Extract the (X, Y) coordinate from the center of the cell holding the provided text.  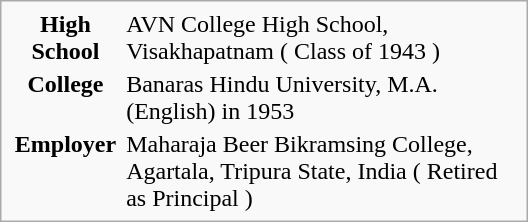
College (65, 98)
High School (65, 38)
Banaras Hindu University, M.A.(English) in 1953 (322, 98)
Employer (65, 171)
Maharaja Beer Bikramsing College, Agartala, Tripura State, India ( Retired as Principal ) (322, 171)
AVN College High School, Visakhapatnam ( Class of 1943 ) (322, 38)
